Determine the [x, y] coordinate at the center of the cell enclosing the given text.  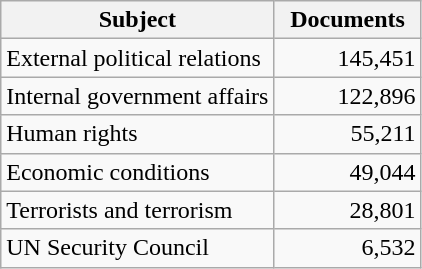
49,044 [348, 172]
Economic conditions [138, 172]
Human rights [138, 134]
Internal government affairs [138, 96]
28,801 [348, 210]
6,532 [348, 248]
Terrorists and terrorism [138, 210]
145,451 [348, 58]
UN Security Council [138, 248]
55,211 [348, 134]
Documents [348, 20]
122,896 [348, 96]
Subject [138, 20]
External political relations [138, 58]
